Search for the cell housing the specified text and yield its [X, Y] center coordinate. 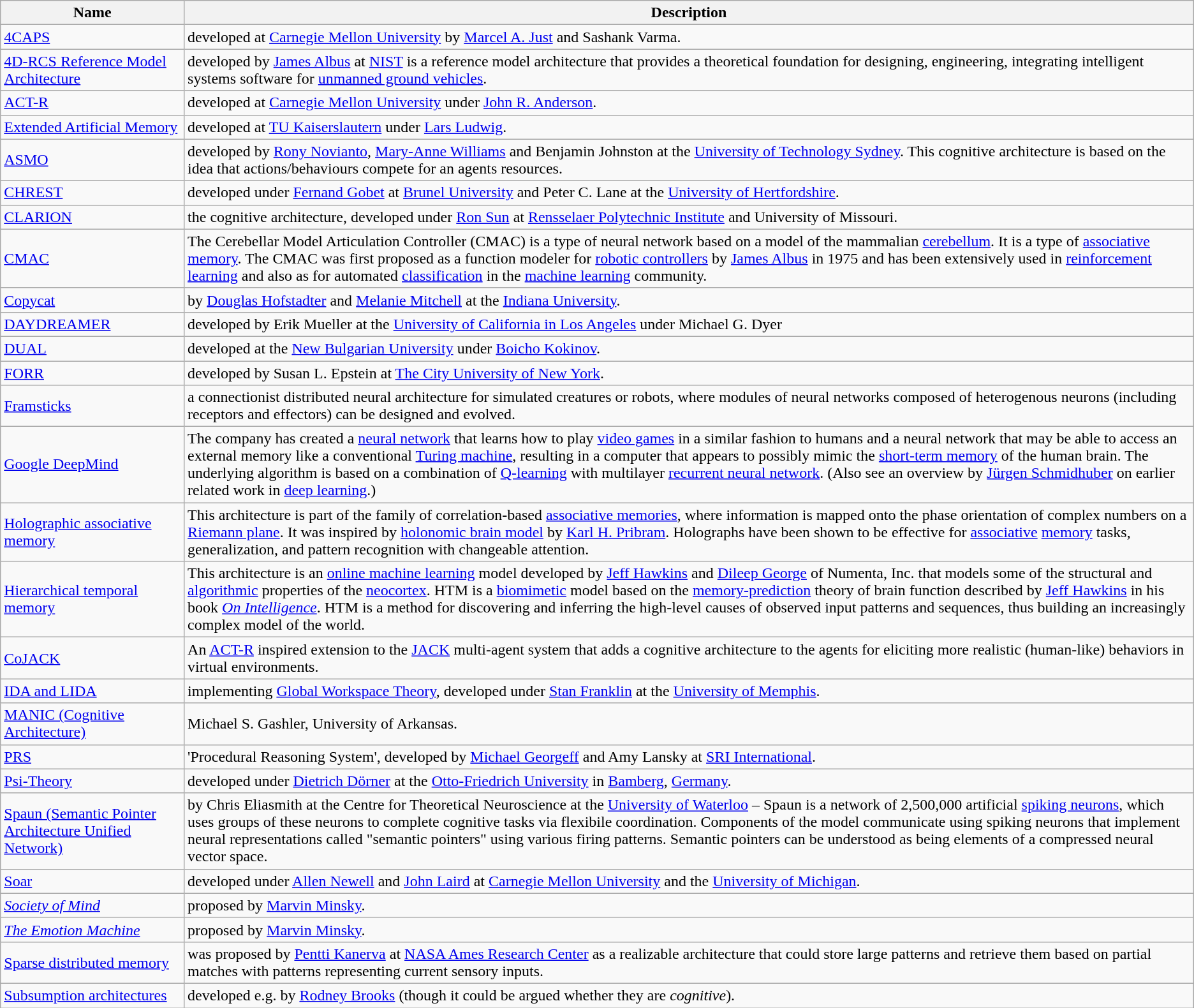
Michael S. Gashler, University of Arkansas. [689, 723]
4CAPS [92, 37]
PRS [92, 757]
Hierarchical temporal memory [92, 600]
ASMO [92, 159]
developed by Susan L. Epstein at The City University of New York. [689, 373]
CHREST [92, 193]
Copycat [92, 300]
MANIC (Cognitive Architecture) [92, 723]
DUAL [92, 348]
CoJACK [92, 658]
CMAC [92, 258]
Extended Artificial Memory [92, 127]
Framsticks [92, 406]
developed by Erik Mueller at the University of California in Los Angeles under Michael G. Dyer [689, 324]
developed at TU Kaiserslautern under Lars Ludwig. [689, 127]
Soar [92, 881]
Holographic associative memory [92, 532]
developed at Carnegie Mellon University under John R. Anderson. [689, 103]
Name [92, 13]
Spaun (Semantic Pointer Architecture Unified Network) [92, 831]
Sparse distributed memory [92, 962]
Psi-Theory [92, 781]
FORR [92, 373]
Society of Mind [92, 905]
IDA and LIDA [92, 691]
ACT-R [92, 103]
developed e.g. by Rodney Brooks (though it could be argued whether they are cognitive). [689, 995]
the cognitive architecture, developed under Ron Sun at Rensselaer Polytechnic Institute and University of Missouri. [689, 217]
developed under Fernand Gobet at Brunel University and Peter C. Lane at the University of Hertfordshire. [689, 193]
developed at Carnegie Mellon University by Marcel A. Just and Sashank Varma. [689, 37]
Google DeepMind [92, 464]
The Emotion Machine [92, 930]
CLARION [92, 217]
developed under Dietrich Dörner at the Otto-Friedrich University in Bamberg, Germany. [689, 781]
implementing Global Workspace Theory, developed under Stan Franklin at the University of Memphis. [689, 691]
4D-RCS Reference Model Architecture [92, 70]
Description [689, 13]
DAYDREAMER [92, 324]
developed under Allen Newell and John Laird at Carnegie Mellon University and the University of Michigan. [689, 881]
Subsumption architectures [92, 995]
by Douglas Hofstadter and Melanie Mitchell at the Indiana University. [689, 300]
developed at the New Bulgarian University under Boicho Kokinov. [689, 348]
'Procedural Reasoning System', developed by Michael Georgeff and Amy Lansky at SRI International. [689, 757]
